Capture the cell that displays the provided text and extract its [X, Y] central coordinate. 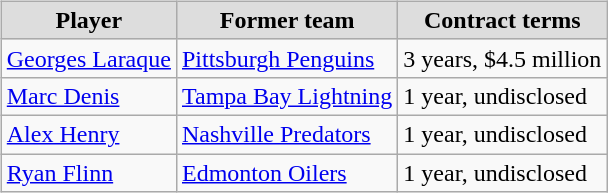
Pittsburgh Penguins [286, 58]
3 years, $4.5 million [502, 58]
Alex Henry [88, 134]
Ryan Flinn [88, 173]
Marc Denis [88, 96]
Former team [286, 20]
Nashville Predators [286, 134]
Player [88, 20]
Tampa Bay Lightning [286, 96]
Contract terms [502, 20]
Georges Laraque [88, 58]
Edmonton Oilers [286, 173]
